Extract the [x, y] coordinate from the center of the cell holding the provided text.  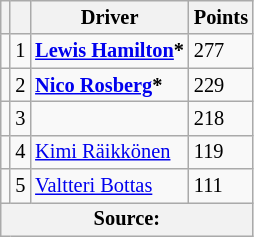
277 [221, 51]
2 [20, 85]
5 [20, 186]
Points [221, 17]
218 [221, 118]
4 [20, 152]
3 [20, 118]
Nico Rosberg* [110, 85]
1 [20, 51]
229 [221, 85]
Valtteri Bottas [110, 186]
119 [221, 152]
Driver [110, 17]
Kimi Räikkönen [110, 152]
Source: [127, 219]
111 [221, 186]
Lewis Hamilton* [110, 51]
